From the cell containing the given text, extract its center point as (X, Y) coordinate. 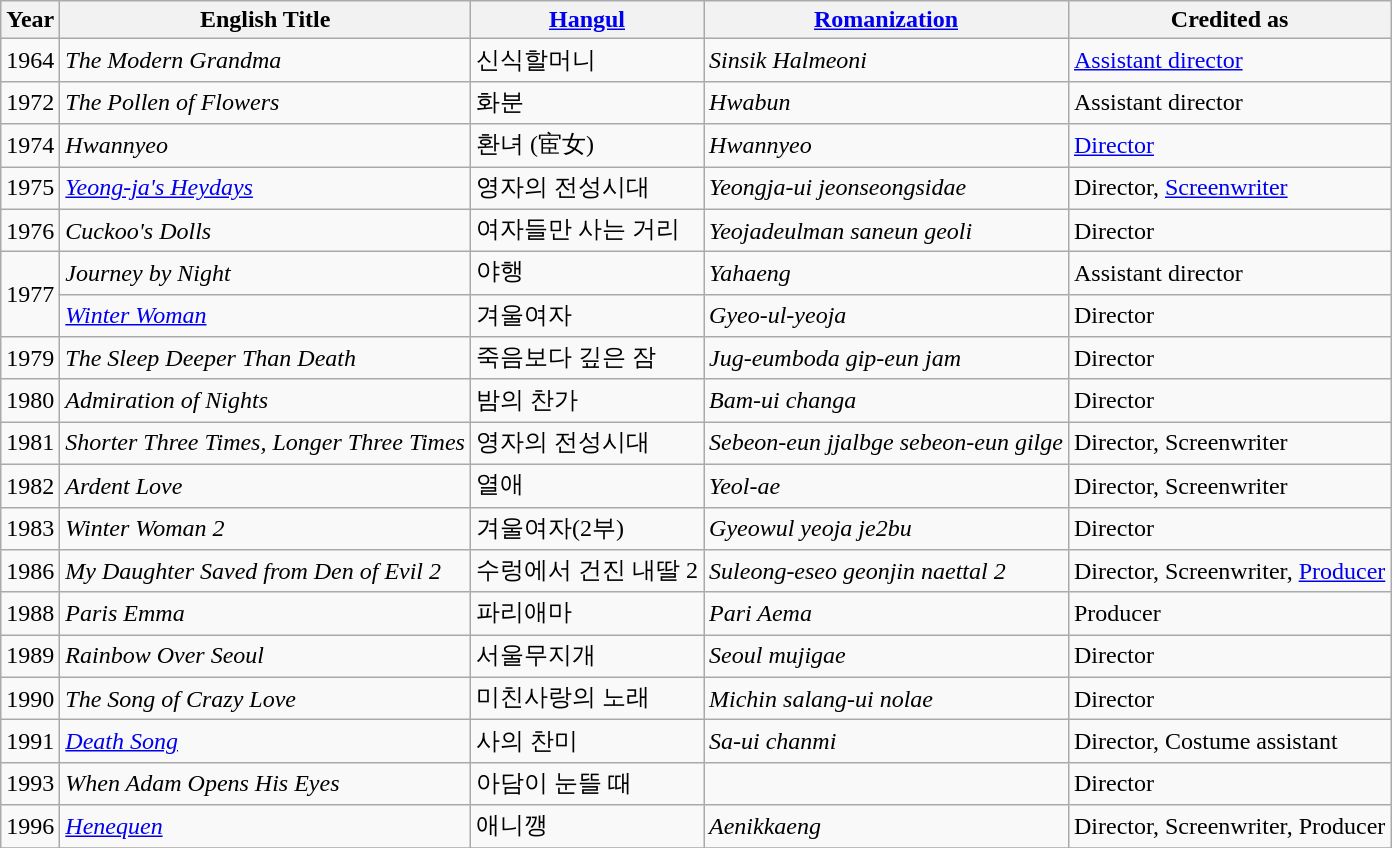
Journey by Night (266, 274)
Admiration of Nights (266, 400)
1974 (30, 146)
Director, Costume assistant (1229, 742)
사의 찬미 (586, 742)
죽음보다 깊은 잠 (586, 358)
The Pollen of Flowers (266, 102)
서울무지개 (586, 656)
Henequen (266, 826)
1988 (30, 614)
Paris Emma (266, 614)
아담이 눈뜰 때 (586, 784)
1993 (30, 784)
Producer (1229, 614)
Pari Aema (886, 614)
미친사랑의 노래 (586, 698)
1979 (30, 358)
신식할머니 (586, 60)
Sinsik Halmeoni (886, 60)
1983 (30, 528)
Seoul mujigae (886, 656)
Credited as (1229, 20)
Yeongja-ui jeonseongsidae (886, 188)
Michin salang-ui nolae (886, 698)
Gyeo-ul-yeoja (886, 316)
The Sleep Deeper Than Death (266, 358)
Yeol-ae (886, 486)
1964 (30, 60)
The Song of Crazy Love (266, 698)
애니깽 (586, 826)
1996 (30, 826)
야행 (586, 274)
파리애마 (586, 614)
환녀 (宦女) (586, 146)
1986 (30, 572)
Ardent Love (266, 486)
수렁에서 건진 내딸 2 (586, 572)
Year (30, 20)
1980 (30, 400)
Cuckoo's Dolls (266, 230)
Yahaeng (886, 274)
Romanization (886, 20)
Suleong-eseo geonjin naettal 2 (886, 572)
Yeojadeulman saneun geoli (886, 230)
1976 (30, 230)
English Title (266, 20)
1977 (30, 294)
1982 (30, 486)
여자들만 사는 거리 (586, 230)
Death Song (266, 742)
Sebeon-eun jjalbge sebeon-eun gilge (886, 444)
겨울여자 (586, 316)
Aenikkaeng (886, 826)
The Modern Grandma (266, 60)
밤의 찬가 (586, 400)
겨울여자(2부) (586, 528)
1981 (30, 444)
Yeong-ja's Heydays (266, 188)
Hangul (586, 20)
Gyeowul yeoja je2bu (886, 528)
Rainbow Over Seoul (266, 656)
1972 (30, 102)
화분 (586, 102)
My Daughter Saved from Den of Evil 2 (266, 572)
Sa-ui chanmi (886, 742)
Hwabun (886, 102)
Shorter Three Times, Longer Three Times (266, 444)
1975 (30, 188)
Jug-eumboda gip-eun jam (886, 358)
Winter Woman (266, 316)
Winter Woman 2 (266, 528)
1989 (30, 656)
1991 (30, 742)
When Adam Opens His Eyes (266, 784)
Bam-ui changa (886, 400)
1990 (30, 698)
열애 (586, 486)
